Search for the cell housing the specified text and yield its (X, Y) center coordinate. 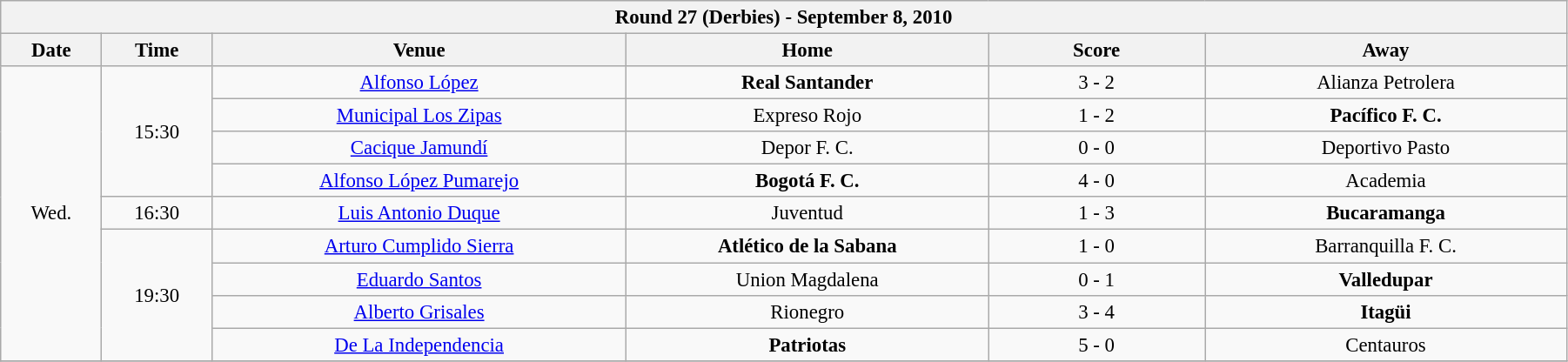
Away (1386, 50)
Bucaramanga (1386, 213)
Atlético de la Sabana (807, 246)
0 - 0 (1096, 148)
Academia (1386, 181)
Venue (419, 50)
Alfonso López Pumarejo (419, 181)
Expreso Rojo (807, 116)
Valledupar (1386, 279)
Union Magdalena (807, 279)
Real Santander (807, 83)
Patriotas (807, 345)
1 - 2 (1096, 116)
Eduardo Santos (419, 279)
Centauros (1386, 345)
16:30 (157, 213)
Wed. (51, 213)
3 - 4 (1096, 312)
Round 27 (Derbies) - September 8, 2010 (784, 17)
0 - 1 (1096, 279)
Bogotá F. C. (807, 181)
Luis Antonio Duque (419, 213)
1 - 3 (1096, 213)
Itagüi (1386, 312)
Alfonso López (419, 83)
Barranquilla F. C. (1386, 246)
Time (157, 50)
Alberto Grisales (419, 312)
Score (1096, 50)
1 - 0 (1096, 246)
Arturo Cumplido Sierra (419, 246)
Municipal Los Zipas (419, 116)
Date (51, 50)
Depor F. C. (807, 148)
Home (807, 50)
4 - 0 (1096, 181)
Pacífico F. C. (1386, 116)
Cacique Jamundí (419, 148)
19:30 (157, 295)
Alianza Petrolera (1386, 83)
5 - 0 (1096, 345)
3 - 2 (1096, 83)
Juventud (807, 213)
Deportivo Pasto (1386, 148)
De La Independencia (419, 345)
15:30 (157, 131)
Rionegro (807, 312)
